Return [x, y] of the center of cell containing provided text 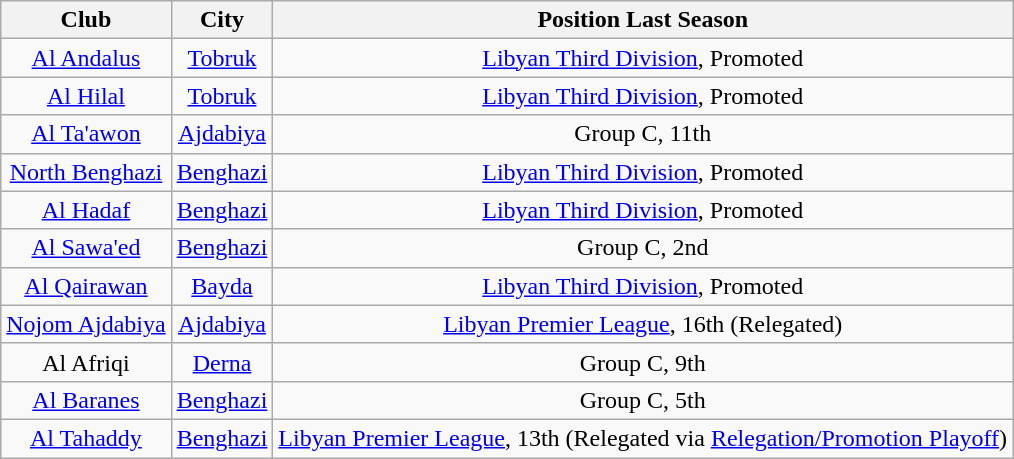
Al Baranes [86, 400]
Derna [222, 362]
Al Ta'awon [86, 134]
Al Qairawan [86, 286]
Position Last Season [643, 20]
Club [86, 20]
Libyan Premier League, 13th (Relegated via Relegation/Promotion Playoff) [643, 438]
Nojom Ajdabiya [86, 324]
Al Tahaddy [86, 438]
Al Afriqi [86, 362]
Group C, 9th [643, 362]
Al Sawa'ed [86, 248]
Group C, 5th [643, 400]
City [222, 20]
Al Andalus [86, 58]
Al Hilal [86, 96]
Group C, 2nd [643, 248]
Group C, 11th [643, 134]
North Benghazi [86, 172]
Libyan Premier League, 16th (Relegated) [643, 324]
Bayda [222, 286]
Al Hadaf [86, 210]
